Capture the cell that displays the provided text and extract its (x, y) central coordinate. 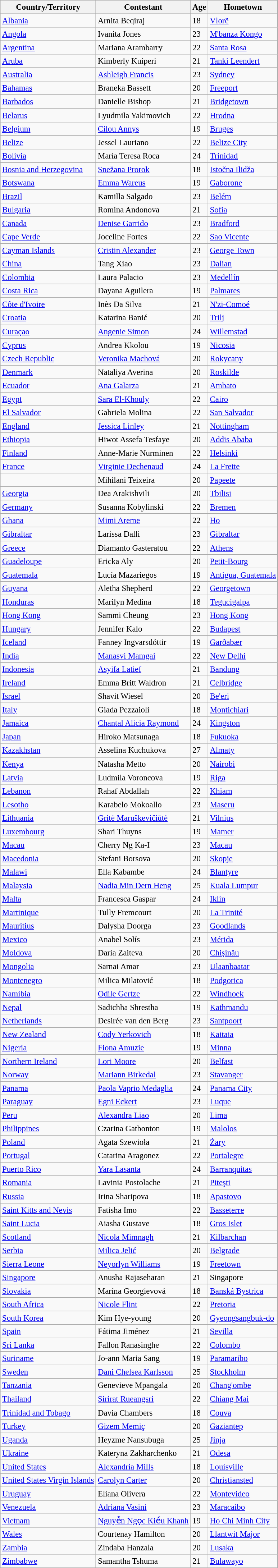
Papeete (243, 480)
Sofia (243, 210)
Nicola Mimnagh (143, 1237)
Uganda (48, 1440)
Cayman Islands (48, 251)
Freeport (243, 88)
Skopje (243, 858)
Ivanita Jones (143, 34)
Sydney (243, 75)
India (48, 656)
El Salvador (48, 413)
Belarus (48, 115)
Spain (48, 1331)
Ana Galarza (143, 386)
Malaysia (48, 886)
San Salvador (243, 413)
Lori Moore (143, 1061)
Bandung (243, 669)
Almaty (243, 751)
Karabelo Mokoallo (143, 804)
Bahamas (48, 88)
Mariana Arambarry (143, 48)
Romania (48, 1183)
Budapest (243, 629)
Ella Kabambe (143, 872)
Luque (243, 1102)
Malta (48, 899)
Malawi (48, 872)
Lavinia Postolache (143, 1183)
Aletha Shepherd (143, 588)
Hiwot Assefa Tesfaye (143, 440)
Llantwit Major (243, 1534)
Palmares (243, 291)
New Zealand (48, 1034)
Antigua, Guatemala (243, 575)
Emma Britt Waldron (143, 683)
Fatisha Imo (143, 1210)
Willemstad (243, 331)
Courtenay Hamilton (143, 1534)
Kimberly Kuiperi (143, 61)
Adriana Vasini (143, 1507)
Bulawayo (243, 1561)
Kaitaia (243, 1034)
France (48, 467)
Lusaka (243, 1548)
Cody Yerkovich (143, 1034)
Laura Palacio (143, 278)
Anne-Marie Nurminen (143, 453)
Khiam (243, 791)
Czarina Gatbonton (143, 1129)
Santpoort (243, 1021)
Istočna Ilidža (243, 169)
Ireland (48, 683)
Egni Eckert (143, 1102)
Żary (243, 1142)
Guyana (48, 588)
Lima (243, 1115)
Denise Garrido (143, 223)
Rokycany (243, 358)
Barbados (48, 102)
Trilj (243, 318)
Country/Territory (48, 7)
Kingston (243, 723)
Moldova (48, 953)
Paraguay (48, 1102)
Tegucigalpa (243, 602)
Vilnius (243, 818)
Maracaibo (243, 1507)
Slovakia (48, 1291)
Basseterre (243, 1210)
Chantal Alicia Raymond (143, 723)
Hrodna (243, 115)
Belfast (243, 1061)
Sri Lanka (48, 1345)
La Trinité (243, 913)
Marilyn Medina (143, 602)
Poland (48, 1142)
Chang'ombe (243, 1386)
China (48, 264)
Guadeloupe (48, 561)
Romina Andonova (143, 210)
Celbridge (243, 683)
Zimbabwe (48, 1561)
Barranquitas (243, 1169)
United States Virgin Islands (48, 1480)
Jennifer Kalo (143, 629)
Costa Rica (48, 291)
Nairobi (243, 764)
Trinidad and Tobago (48, 1413)
Ecuador (48, 386)
Belize City (243, 142)
Czech Republic (48, 358)
Ho (243, 521)
Vlorë (243, 21)
Germany (48, 507)
Veronika Machová (143, 358)
Botswana (48, 183)
Suriname (48, 1358)
Santa Rosa (243, 48)
Thailand (48, 1399)
Croatia (48, 318)
Larissa Dalli (143, 534)
Belize (48, 142)
Arnita Beqiraj (143, 21)
Lyudmila Yakimovich (143, 115)
Lithuania (48, 818)
Cyprus (48, 345)
Gros Islet (243, 1223)
Ulaanbaatar (243, 967)
Medellín (243, 278)
Jessica Linley (143, 426)
Emma Wareus (143, 183)
Aruba (48, 61)
Albania (48, 21)
María Teresa Roca (143, 156)
Puerto Rico (48, 1169)
Gizem Memiç (143, 1426)
Zindaba Hanzala (143, 1548)
Braneka Bassett (143, 88)
Garðabær (243, 642)
Addis Ababa (243, 440)
Panama (48, 1088)
Tanzania (48, 1386)
Maseru (243, 804)
Tully Fremcourt (143, 913)
Philippines (48, 1129)
Mauritius (48, 926)
Mariann Birkedal (143, 1075)
Dalian (243, 264)
Sao Vicente (243, 237)
Vietnam (48, 1521)
Nguyễn Ngọc Kiều Khanh (143, 1521)
Namibia (48, 994)
Inès Da Silva (143, 304)
Nigeria (48, 1048)
Bosnia and Herzegovina (48, 169)
Ghana (48, 521)
Peru (48, 1115)
Kateryna Zakharchenko (143, 1453)
Hometown (243, 7)
Fallon Ranasinghe (143, 1345)
Kim Hye-young (143, 1318)
Malolos (243, 1129)
Hiroko Matsunaga (143, 737)
Gabriela Molina (143, 413)
Davia Chambers (143, 1413)
Macedonia (48, 858)
Jinja (243, 1440)
Cristin Alexander (143, 251)
Belgrade (243, 1251)
Alexandra Liao (143, 1115)
Neyorlyn Williams (143, 1264)
Chişinău (243, 953)
Trinidad (243, 156)
Blantyre (243, 872)
Athens (243, 548)
Riga (243, 778)
Danielle Bishop (143, 102)
Venezuela (48, 1507)
Ashleigh Francis (143, 75)
Panama City (243, 1088)
Mimi Areme (143, 521)
Ambato (243, 386)
Argentina (48, 48)
Petit-Bourg (243, 561)
Bulgaria (48, 210)
Heyzme Nansubuga (143, 1440)
Nicole Flint (143, 1305)
Mexico (48, 940)
Kathmandu (243, 1007)
Mamer (243, 831)
Latvia (48, 778)
Montenegro (48, 980)
Piteşti (243, 1183)
Scotland (48, 1237)
Mérida (243, 940)
Bremen (243, 507)
Nataliya Averina (143, 372)
Helsinki (243, 453)
Nadia Min Dern Heng (143, 886)
Lucía Mazariegos (143, 575)
N'zi-Comoé (243, 304)
Desirée van den Berg (143, 1021)
Samantha Tshuma (143, 1561)
Sammi Cheung (143, 615)
Shavit Wiesel (143, 696)
Russia (48, 1196)
Sadichha Shrestha (143, 1007)
Honduras (48, 602)
Guatemala (48, 575)
Age (199, 7)
Asselina Kuchukova (143, 751)
Tbilisi (243, 494)
La Frette (243, 467)
Couva (243, 1413)
England (48, 426)
Norway (48, 1075)
Marína Georgievová (143, 1291)
Paramaribo (243, 1358)
Angola (48, 34)
Montichiari (243, 710)
Georgetown (243, 588)
Louisville (243, 1467)
Zambia (48, 1548)
Egypt (48, 399)
Australia (48, 75)
Windhoek (243, 994)
Cilou Annys (143, 129)
Ludmila Voroncova (143, 778)
Iklin (243, 899)
Susanna Kobylinski (143, 507)
Podgorica (243, 980)
Mongolia (48, 967)
Milica Jelić (143, 1251)
Nottingham (243, 426)
Colombia (48, 278)
Natasha Metto (143, 764)
Japan (48, 737)
Dalysha Doorga (143, 926)
Sevilla (243, 1331)
Banská Bystrica (243, 1291)
Portalegre (243, 1156)
Cairo (243, 399)
Northern Ireland (48, 1061)
Dayana Aguilera (143, 291)
Dea Arakishvili (143, 494)
Israel (48, 696)
Serbia (48, 1251)
Yara Lasanta (143, 1169)
Wales (48, 1534)
Portugal (48, 1156)
Iceland (48, 642)
Dani Chelsea Karlsson (143, 1372)
Diamanto Gasteratou (143, 548)
Saint Lucia (48, 1223)
Ethiopia (48, 440)
M'banza Kongo (243, 34)
Hungary (48, 629)
Agata Szewioła (143, 1142)
Gritė Maruškevičiūtė (143, 818)
Cherry Ng Ka-I (143, 845)
Odesa (243, 1453)
Shari Thuyns (143, 831)
Canada (48, 223)
Christiansted (243, 1480)
Milica Milatović (143, 980)
Francesca Gaspar (143, 899)
Stockholm (243, 1372)
Netherlands (48, 1021)
Italy (48, 710)
Indonesia (48, 669)
Stavanger (243, 1075)
Bradford (243, 223)
Bolivia (48, 156)
Sweden (48, 1372)
Sirirat Rueangsri (143, 1399)
Georgia (48, 494)
Alexandria Mills (143, 1467)
Nicosia (243, 345)
Kamilla Salgado (143, 196)
Brazil (48, 196)
Colombo (243, 1345)
South Africa (48, 1305)
Côte d'Ivoire (48, 304)
Kenya (48, 764)
Gyeongsangbuk-do (243, 1318)
Tang Xiao (143, 264)
Fátima Jiménez (143, 1331)
Aiasha Gustave (143, 1223)
Daria Zaiteva (143, 953)
Turkey (48, 1426)
Martinique (48, 913)
Carolyn Carter (143, 1480)
Irina Sharipova (143, 1196)
Fukuoka (243, 737)
Sara El-Khouly (143, 399)
Pretoria (243, 1305)
New Delhi (243, 656)
Kilbarchan (243, 1237)
Snežana Prorok (143, 169)
Eliana Olivera (143, 1494)
Stefani Borsova (143, 858)
Nepal (48, 1007)
Virginie Dechenaud (143, 467)
Jamaica (48, 723)
Andrea Kkolou (143, 345)
Denmark (48, 372)
Curaçao (48, 331)
Minna (243, 1048)
Kuala Lumpur (243, 886)
Uruguay (48, 1494)
Jo-ann Maria Sang (143, 1358)
Bridgetown (243, 102)
Be'eri (243, 696)
Tanki Leendert (243, 61)
Genevieve Mpangala (143, 1386)
Mihilani Teixeira (143, 480)
Cape Verde (48, 237)
Gaborone (243, 183)
United States (48, 1467)
South Korea (48, 1318)
Bruges (243, 129)
Gaziantep (243, 1426)
Lesotho (48, 804)
Freetown (243, 1264)
Odile Gertze (143, 994)
Finland (48, 453)
Lebanon (48, 791)
Sierra Leone (48, 1264)
Goodlands (243, 926)
Katarina Banić (143, 318)
Fanney Ingvarsdóttir (143, 642)
Anabel Solís (143, 940)
Ukraine (48, 1453)
Chiang Mai (243, 1399)
Fiona Amuzie (143, 1048)
Contestant (143, 7)
Jessel Lauriano (143, 142)
Manasvi Mamgai (143, 656)
Giada Pezzaioli (143, 710)
Sarnai Amar (143, 967)
Ericka Aly (143, 561)
Luxembourg (48, 831)
Asyifa Latief (143, 669)
Greece (48, 548)
Saint Kitts and Nevis (48, 1210)
Apastovo (243, 1196)
Kazakhstan (48, 751)
Joceline Fortes (143, 237)
Paola Vaprio Medaglia (143, 1088)
Ho Chi Minh City (243, 1521)
Belém (243, 196)
Belgium (48, 129)
Angenie Simon (143, 331)
Anusha Rajaseharan (143, 1278)
Roskilde (243, 372)
27 (199, 751)
Rahaf Abdallah (143, 791)
Catarina Aragonez (143, 1156)
George Town (243, 251)
Montevideo (243, 1494)
